Determine the [X, Y] coordinate at the center of the cell enclosing the given text.  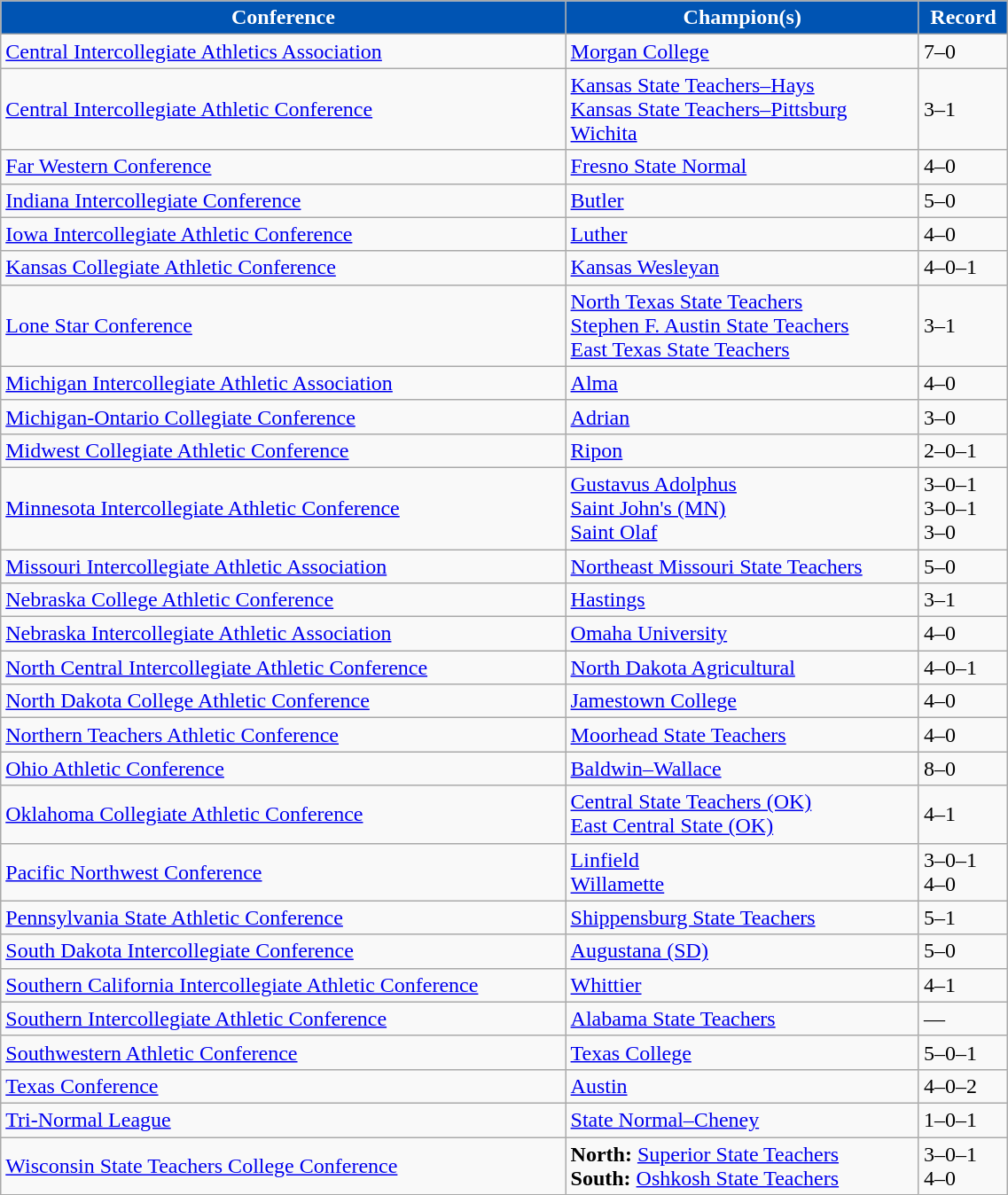
4–0–2 [963, 1086]
7–0 [963, 51]
3–0–13–0–13–0 [963, 508]
Lone Star Conference [284, 325]
Indiana Intercollegiate Conference [284, 200]
Kansas Wesleyan [742, 268]
Oklahoma Collegiate Athletic Conference [284, 814]
Champion(s) [742, 18]
Baldwin–Wallace [742, 769]
North Texas State TeachersStephen F. Austin State TeachersEast Texas State Teachers [742, 325]
Northeast Missouri State Teachers [742, 566]
North Dakota College Athletic Conference [284, 701]
Ripon [742, 450]
Omaha University [742, 634]
Nebraska Intercollegiate Athletic Association [284, 634]
Pennsylvania State Athletic Conference [284, 918]
Fresno State Normal [742, 167]
Central Intercollegiate Athletics Association [284, 51]
Alabama State Teachers [742, 1019]
Texas College [742, 1052]
Moorhead State Teachers [742, 735]
North Central Intercollegiate Athletic Conference [284, 668]
LinfieldWillamette [742, 872]
North Dakota Agricultural [742, 668]
Kansas Collegiate Athletic Conference [284, 268]
Central State Teachers (OK)East Central State (OK) [742, 814]
Hastings [742, 600]
Kansas State Teachers–HaysKansas State Teachers–PittsburgWichita [742, 109]
1–0–1 [963, 1120]
Midwest Collegiate Athletic Conference [284, 450]
Southern Intercollegiate Athletic Conference [284, 1019]
Nebraska College Athletic Conference [284, 600]
Minnesota Intercollegiate Athletic Conference [284, 508]
Shippensburg State Teachers [742, 918]
South Dakota Intercollegiate Conference [284, 951]
Adrian [742, 417]
Michigan-Ontario Collegiate Conference [284, 417]
State Normal–Cheney [742, 1120]
Missouri Intercollegiate Athletic Association [284, 566]
North: Superior State TeachersSouth: Oshkosh State Teachers [742, 1165]
Southern California Intercollegiate Athletic Conference [284, 985]
Alma [742, 383]
Northern Teachers Athletic Conference [284, 735]
Iowa Intercollegiate Athletic Conference [284, 234]
8–0 [963, 769]
Far Western Conference [284, 167]
Wisconsin State Teachers College Conference [284, 1165]
Tri-Normal League [284, 1120]
Conference [284, 18]
— [963, 1019]
2–0–1 [963, 450]
Austin [742, 1086]
Whittier [742, 985]
Jamestown College [742, 701]
5–0–1 [963, 1052]
Pacific Northwest Conference [284, 872]
Texas Conference [284, 1086]
Ohio Athletic Conference [284, 769]
Butler [742, 200]
Central Intercollegiate Athletic Conference [284, 109]
Southwestern Athletic Conference [284, 1052]
Morgan College [742, 51]
Gustavus AdolphusSaint John's (MN)Saint Olaf [742, 508]
Augustana (SD) [742, 951]
Luther [742, 234]
3–0 [963, 417]
Record [963, 18]
Michigan Intercollegiate Athletic Association [284, 383]
5–1 [963, 918]
